Scan for the cell matching the given text and deliver its [x, y] coordinate at center. 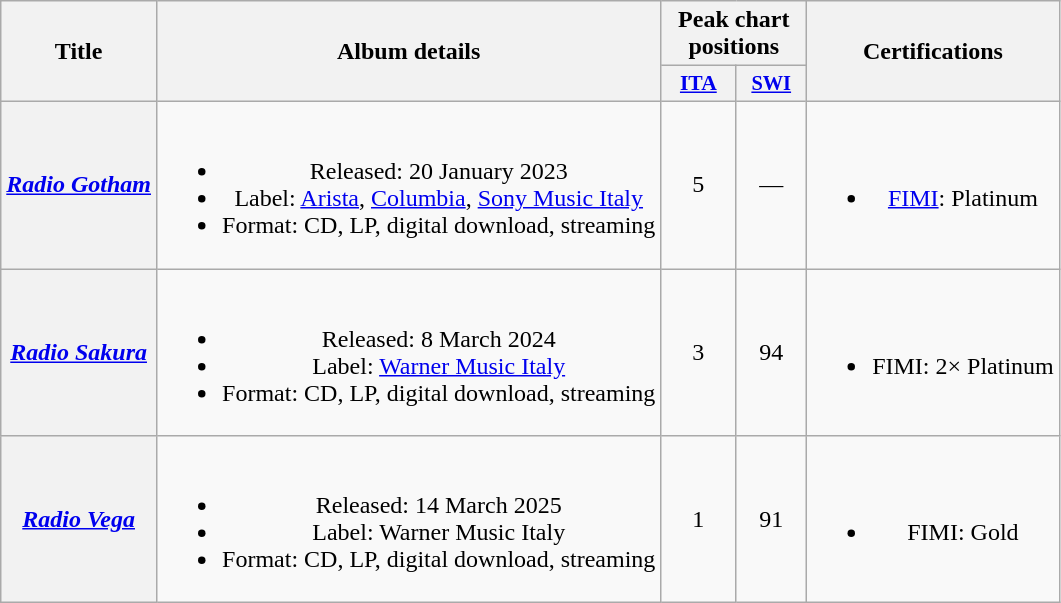
Released: 14 March 2025Label: Warner Music ItalyFormat: CD, LP, digital download, streaming [409, 520]
FIMI: 2× Platinum [934, 352]
Released: 20 January 2023Label: Arista, Columbia, Sony Music ItalyFormat: CD, LP, digital download, streaming [409, 184]
3 [698, 352]
91 [772, 520]
Radio Gotham [79, 184]
ITA [698, 84]
1 [698, 520]
Album details [409, 52]
Certifications [934, 52]
Released: 8 March 2024Label: Warner Music ItalyFormat: CD, LP, digital download, streaming [409, 352]
— [772, 184]
FIMI: Gold [934, 520]
Radio Sakura [79, 352]
SWI [772, 84]
Title [79, 52]
Radio Vega [79, 520]
94 [772, 352]
5 [698, 184]
FIMI: Platinum [934, 184]
Peak chart positions [734, 34]
